Capture the cell that displays the provided text and extract its [x, y] central coordinate. 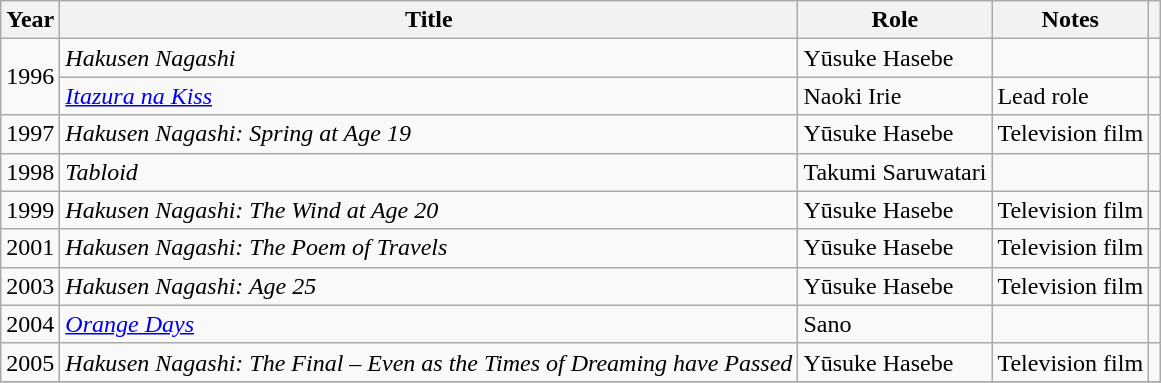
1998 [30, 172]
Notes [1070, 20]
Takumi Saruwatari [895, 172]
Role [895, 20]
Naoki Irie [895, 96]
Hakusen Nagashi: The Poem of Travels [429, 248]
Hakusen Nagashi: Spring at Age 19 [429, 134]
Itazura na Kiss [429, 96]
Lead role [1070, 96]
Hakusen Nagashi: Age 25 [429, 286]
1997 [30, 134]
1996 [30, 77]
1999 [30, 210]
2005 [30, 362]
Year [30, 20]
Sano [895, 324]
Orange Days [429, 324]
Tabloid [429, 172]
2003 [30, 286]
2004 [30, 324]
Hakusen Nagashi: The Wind at Age 20 [429, 210]
Hakusen Nagashi: The Final – Even as the Times of Dreaming have Passed [429, 362]
2001 [30, 248]
Title [429, 20]
Hakusen Nagashi [429, 58]
